Capture the cell that displays the provided text and extract its [x, y] central coordinate. 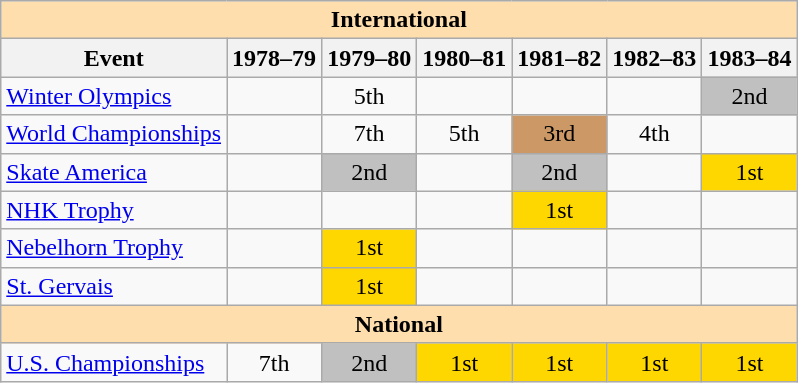
National [399, 324]
1980–81 [464, 58]
Skate America [114, 172]
Winter Olympics [114, 96]
1982–83 [654, 58]
1979–80 [370, 58]
International [399, 20]
1978–79 [274, 58]
Nebelhorn Trophy [114, 248]
3rd [560, 134]
U.S. Championships [114, 362]
World Championships [114, 134]
NHK Trophy [114, 210]
1983–84 [750, 58]
1981–82 [560, 58]
Event [114, 58]
St. Gervais [114, 286]
4th [654, 134]
